Scan for the cell matching the given text and deliver its [x, y] coordinate at center. 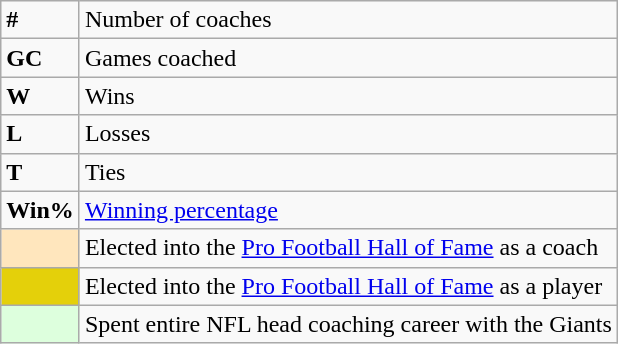
L [40, 134]
Elected into the Pro Football Hall of Fame as a coach [348, 248]
Win% [40, 210]
Elected into the Pro Football Hall of Fame as a player [348, 286]
Number of coaches [348, 20]
Spent entire NFL head coaching career with the Giants [348, 324]
Losses [348, 134]
Wins [348, 96]
W [40, 96]
T [40, 172]
Ties [348, 172]
GC [40, 58]
# [40, 20]
Winning percentage [348, 210]
Games coached [348, 58]
